Scan for the cell matching the given text and deliver its [x, y] coordinate at center. 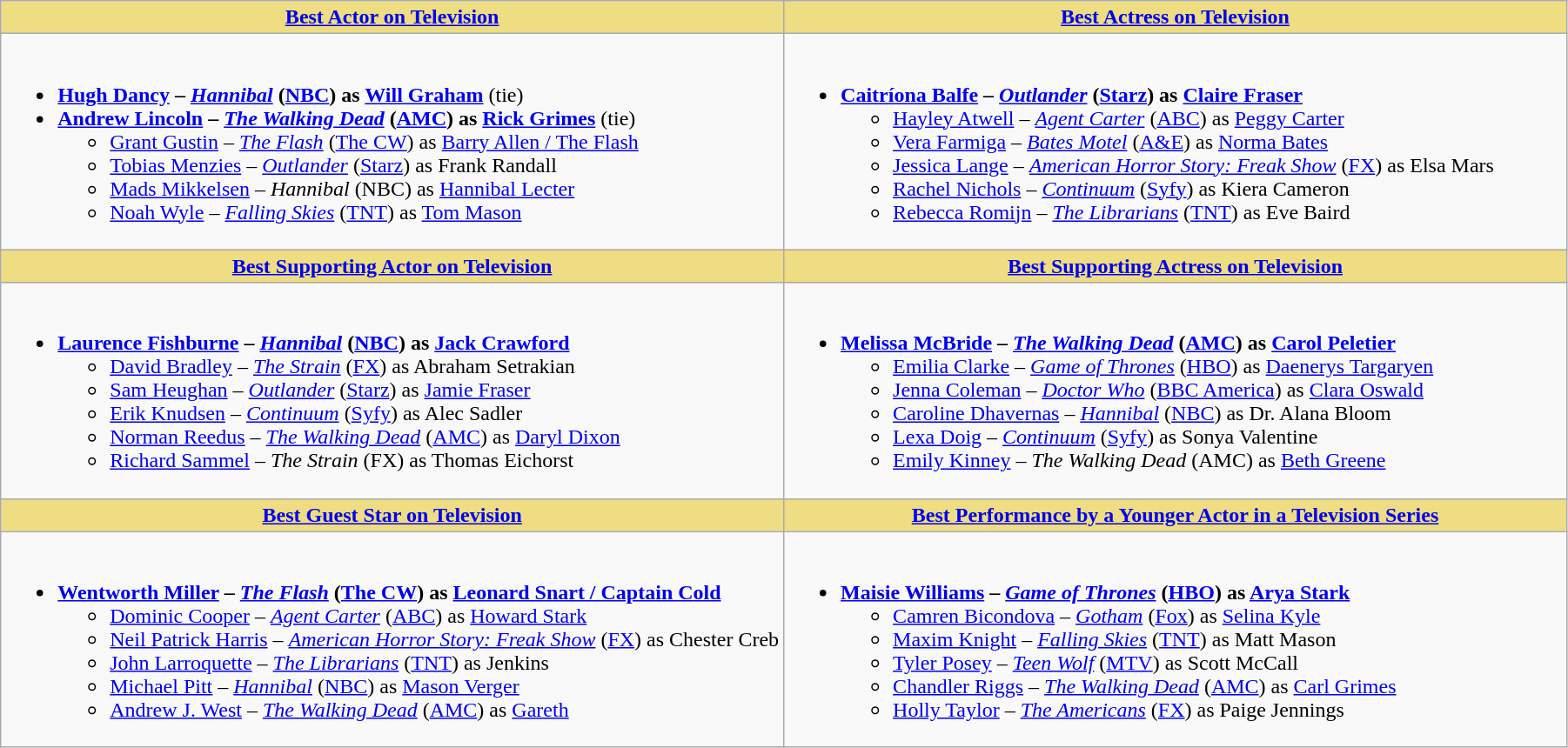
Best Supporting Actor on Television [392, 266]
Best Actress on Television [1176, 17]
Best Supporting Actress on Television [1176, 266]
Best Guest Star on Television [392, 515]
Best Performance by a Younger Actor in a Television Series [1176, 515]
Best Actor on Television [392, 17]
